Return [x, y] of the center of cell containing provided text 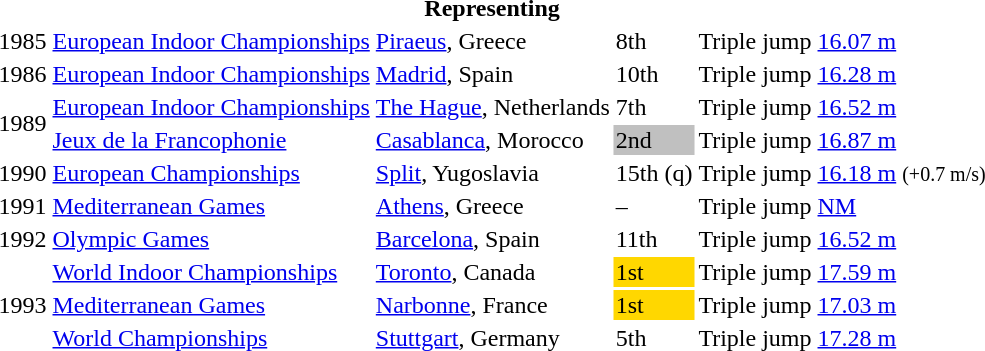
European Championships [211, 173]
15th (q) [654, 173]
Olympic Games [211, 239]
Piraeus, Greece [492, 41]
Casablanca, Morocco [492, 140]
– [654, 206]
Madrid, Spain [492, 74]
Athens, Greece [492, 206]
8th [654, 41]
Jeux de la Francophonie [211, 140]
Toronto, Canada [492, 272]
Narbonne, France [492, 305]
11th [654, 239]
The Hague, Netherlands [492, 107]
World Indoor Championships [211, 272]
Split, Yugoslavia [492, 173]
7th [654, 107]
Barcelona, Spain [492, 239]
10th [654, 74]
2nd [654, 140]
